Detect which cell encompasses the target text, then output its [x, y] center coordinate. 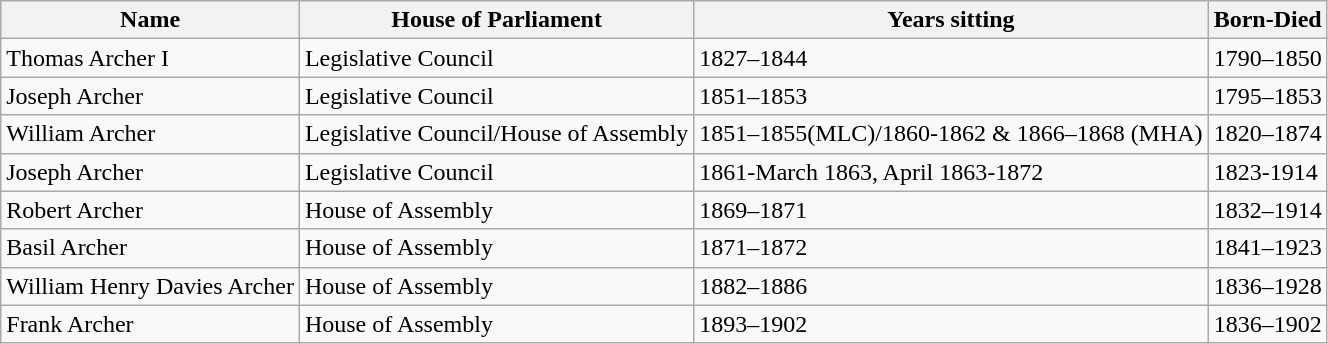
Robert Archer [150, 210]
1832–1914 [1268, 210]
Years sitting [951, 20]
1861-March 1863, April 1863-1872 [951, 172]
House of Parliament [496, 20]
1841–1923 [1268, 248]
1893–1902 [951, 324]
Thomas Archer I [150, 58]
Legislative Council/House of Assembly [496, 134]
1836–1928 [1268, 286]
Born-Died [1268, 20]
1836–1902 [1268, 324]
Basil Archer [150, 248]
1851–1853 [951, 96]
1790–1850 [1268, 58]
1882–1886 [951, 286]
Name [150, 20]
1827–1844 [951, 58]
1869–1871 [951, 210]
1871–1872 [951, 248]
William Archer [150, 134]
1851–1855(MLC)/1860-1862 & 1866–1868 (MHA) [951, 134]
Frank Archer [150, 324]
1823-1914 [1268, 172]
1820–1874 [1268, 134]
1795–1853 [1268, 96]
William Henry Davies Archer [150, 286]
